Find where the given text appears and provide that cell's center as [X, Y] coordinate. 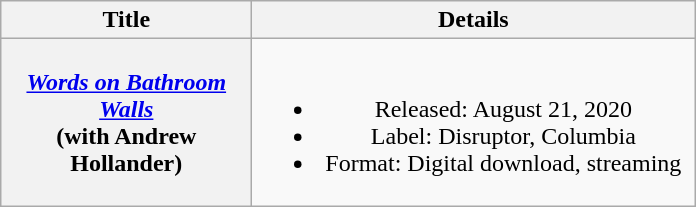
Details [474, 20]
Words on Bathroom Walls(with Andrew Hollander) [126, 122]
Title [126, 20]
Released: August 21, 2020Label: Disruptor, ColumbiaFormat: Digital download, streaming [474, 122]
